Pinpoint the cell where the given text exists, returning its [x, y] midpoint coordinate. 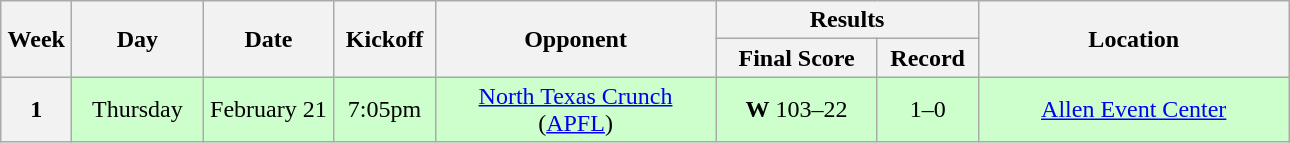
W 103–22 [796, 110]
Record [928, 58]
Final Score [796, 58]
7:05pm [384, 110]
Location [1134, 39]
Results [847, 20]
Date [268, 39]
North Texas Crunch (APFL) [576, 110]
Thursday [138, 110]
Kickoff [384, 39]
1 [36, 110]
Week [36, 39]
Opponent [576, 39]
1–0 [928, 110]
Allen Event Center [1134, 110]
February 21 [268, 110]
Day [138, 39]
